Detect which cell encompasses the target text, then output its [X, Y] center coordinate. 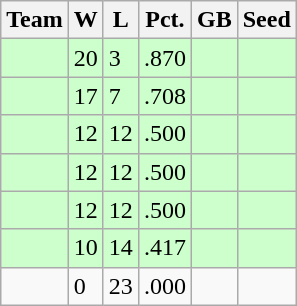
23 [120, 286]
7 [120, 96]
0 [86, 286]
3 [120, 58]
L [120, 20]
20 [86, 58]
.000 [164, 286]
.417 [164, 248]
W [86, 20]
Pct. [164, 20]
14 [120, 248]
Team [35, 20]
.708 [164, 96]
GB [214, 20]
17 [86, 96]
10 [86, 248]
.870 [164, 58]
Seed [266, 20]
